Capture the cell that displays the provided text and extract its (x, y) central coordinate. 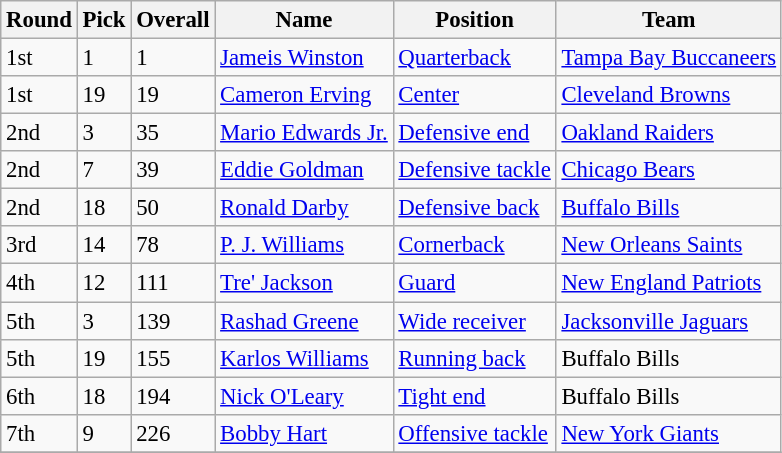
4th (39, 283)
Center (474, 95)
111 (173, 283)
Tampa Bay Buccaneers (668, 58)
Wide receiver (474, 321)
Position (474, 20)
Chicago Bears (668, 170)
9 (104, 433)
Nick O'Leary (304, 396)
Offensive tackle (474, 433)
Running back (474, 358)
6th (39, 396)
50 (173, 208)
Mario Edwards Jr. (304, 133)
139 (173, 321)
Guard (474, 283)
35 (173, 133)
Tight end (474, 396)
12 (104, 283)
New York Giants (668, 433)
14 (104, 245)
Round (39, 20)
Overall (173, 20)
39 (173, 170)
7 (104, 170)
226 (173, 433)
194 (173, 396)
New Orleans Saints (668, 245)
Defensive end (474, 133)
Tre' Jackson (304, 283)
Defensive tackle (474, 170)
Defensive back (474, 208)
Pick (104, 20)
Karlos Williams (304, 358)
Cornerback (474, 245)
Eddie Goldman (304, 170)
Cleveland Browns (668, 95)
3rd (39, 245)
Ronald Darby (304, 208)
Bobby Hart (304, 433)
Name (304, 20)
155 (173, 358)
Quarterback (474, 58)
Jameis Winston (304, 58)
Cameron Erving (304, 95)
Team (668, 20)
Rashad Greene (304, 321)
Oakland Raiders (668, 133)
Jacksonville Jaguars (668, 321)
7th (39, 433)
New England Patriots (668, 283)
78 (173, 245)
P. J. Williams (304, 245)
